Determine the [x, y] coordinate at the center of the cell enclosing the given text.  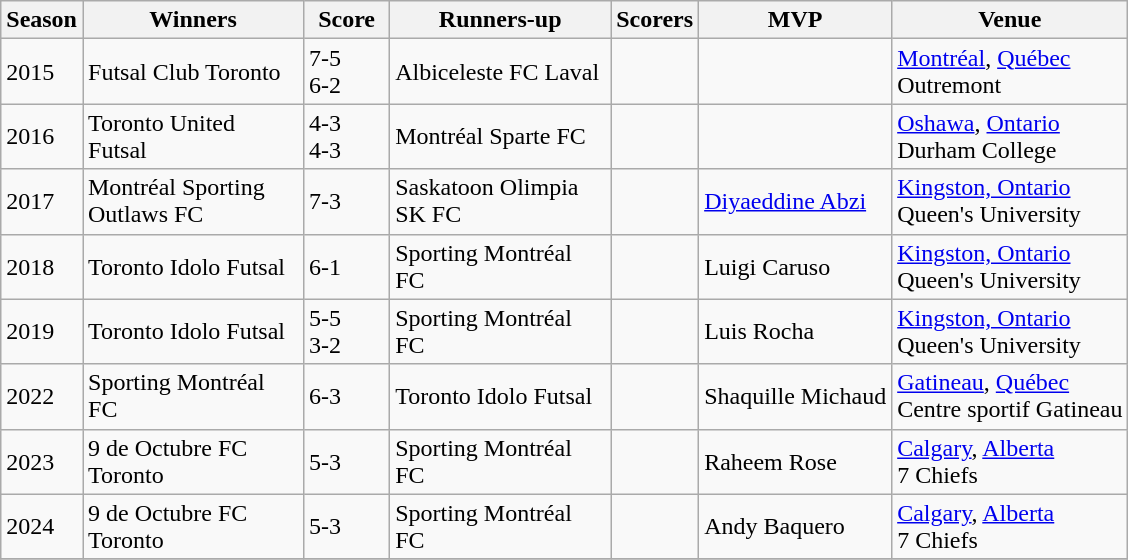
7-56-2 [347, 72]
Futsal Club Toronto [192, 72]
Diyaeddine Abzi [796, 202]
Oshawa, OntarioDurham College [1010, 136]
Venue [1010, 20]
7-3 [347, 202]
6-1 [347, 266]
4-34-3 [347, 136]
5-5 3-2 [347, 332]
6-3 [347, 396]
Shaquille Michaud [796, 396]
Montréal Sporting Outlaws FC [192, 202]
2024 [42, 526]
2022 [42, 396]
2018 [42, 266]
Albiceleste FC Laval [500, 72]
Season [42, 20]
2019 [42, 332]
Winners [192, 20]
2015 [42, 72]
2023 [42, 462]
Raheem Rose [796, 462]
Luis Rocha [796, 332]
Andy Baquero [796, 526]
Luigi Caruso [796, 266]
Saskatoon Olimpia SK FC [500, 202]
Runners-up [500, 20]
2017 [42, 202]
Montréal, QuébecOutremont [1010, 72]
MVP [796, 20]
Score [347, 20]
2016 [42, 136]
Scorers [655, 20]
Montréal Sparte FC [500, 136]
Gatineau, QuébecCentre sportif Gatineau [1010, 396]
Toronto United Futsal [192, 136]
